Determine the [x, y] coordinate at the center of the cell enclosing the given text.  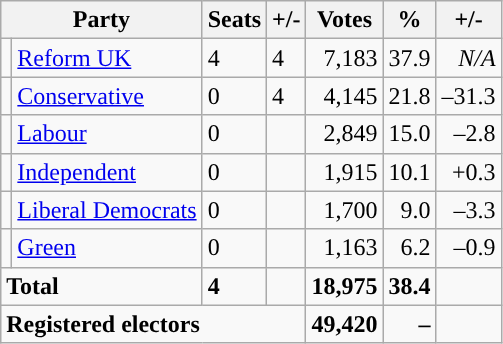
38.4 [410, 286]
Conservative [107, 96]
1,915 [344, 172]
Reform UK [107, 58]
– [410, 324]
1,163 [344, 248]
Seats [234, 20]
1,700 [344, 210]
–3.3 [468, 210]
+0.3 [468, 172]
Registered electors [154, 324]
Liberal Democrats [107, 210]
Independent [107, 172]
10.1 [410, 172]
18,975 [344, 286]
Green [107, 248]
Total [102, 286]
21.8 [410, 96]
7,183 [344, 58]
–2.8 [468, 134]
2,849 [344, 134]
4,145 [344, 96]
Labour [107, 134]
Party [102, 20]
% [410, 20]
N/A [468, 58]
9.0 [410, 210]
15.0 [410, 134]
6.2 [410, 248]
–31.3 [468, 96]
–0.9 [468, 248]
49,420 [344, 324]
Votes [344, 20]
37.9 [410, 58]
